Find where the given text appears and provide that cell's center as (X, Y) coordinate. 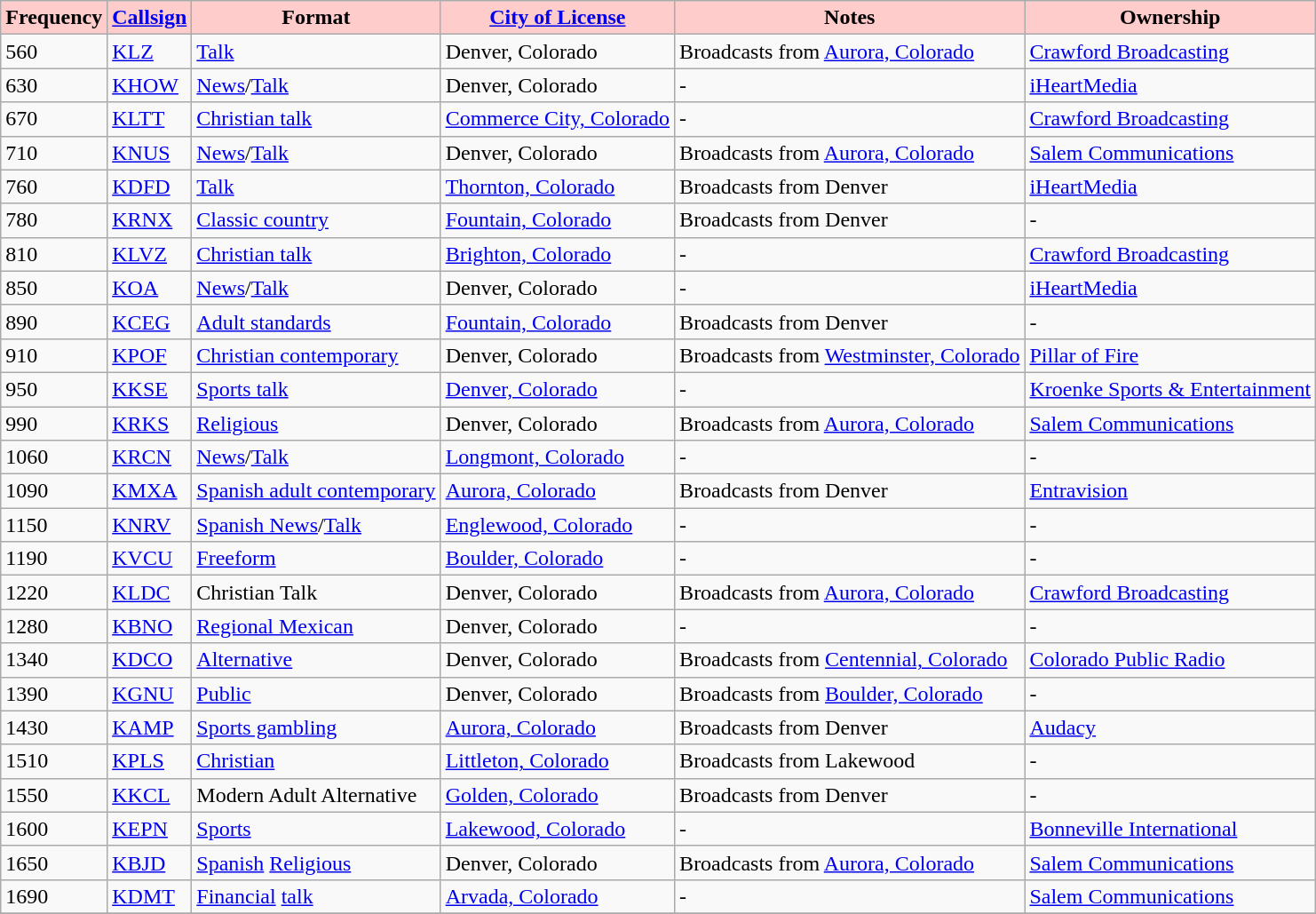
Ownership (1170, 18)
1150 (54, 525)
1510 (54, 761)
Broadcasts from Westminster, Colorado (850, 355)
KKCL (149, 795)
Notes (850, 18)
KOA (149, 288)
KPLS (149, 761)
Bonneville International (1170, 829)
Pillar of Fire (1170, 355)
1090 (54, 491)
1690 (54, 896)
1600 (54, 829)
Golden, Colorado (558, 795)
Modern Adult Alternative (316, 795)
KPOF (149, 355)
KAMP (149, 727)
Adult standards (316, 322)
Sports (316, 829)
KVCU (149, 559)
Colorado Public Radio (1170, 660)
Classic country (316, 220)
Regional Mexican (316, 626)
Arvada, Colorado (558, 896)
Audacy (1170, 727)
KCEG (149, 322)
City of License (558, 18)
KBNO (149, 626)
KGNU (149, 694)
950 (54, 389)
Sports talk (316, 389)
KLZ (149, 52)
KDFD (149, 187)
1280 (54, 626)
KNRV (149, 525)
1650 (54, 862)
KLDC (149, 592)
KKSE (149, 389)
Lakewood, Colorado (558, 829)
810 (54, 254)
1060 (54, 457)
Boulder, Colorado (558, 559)
910 (54, 355)
KLTT (149, 119)
670 (54, 119)
Spanish News/Talk (316, 525)
Financial talk (316, 896)
KLVZ (149, 254)
Format (316, 18)
Sports gambling (316, 727)
780 (54, 220)
Broadcasts from Lakewood (850, 761)
KRCN (149, 457)
Religious (316, 424)
560 (54, 52)
Callsign (149, 18)
1340 (54, 660)
1390 (54, 694)
850 (54, 288)
Longmont, Colorado (558, 457)
710 (54, 153)
Kroenke Sports & Entertainment (1170, 389)
Broadcasts from Boulder, Colorado (850, 694)
760 (54, 187)
KDMT (149, 896)
Englewood, Colorado (558, 525)
Broadcasts from Centennial, Colorado (850, 660)
KHOW (149, 85)
KRNX (149, 220)
KMXA (149, 491)
Littleton, Colorado (558, 761)
Christian (316, 761)
Christian Talk (316, 592)
Entravision (1170, 491)
Commerce City, Colorado (558, 119)
Alternative (316, 660)
Public (316, 694)
Thornton, Colorado (558, 187)
1430 (54, 727)
KEPN (149, 829)
Spanish adult contemporary (316, 491)
990 (54, 424)
1190 (54, 559)
KBJD (149, 862)
Freeform (316, 559)
KDCO (149, 660)
1220 (54, 592)
KRKS (149, 424)
KNUS (149, 153)
Brighton, Colorado (558, 254)
Spanish Religious (316, 862)
Frequency (54, 18)
Christian contemporary (316, 355)
890 (54, 322)
630 (54, 85)
1550 (54, 795)
